For the text-containing cell, return its midpoint in (x, y) coordinate format. 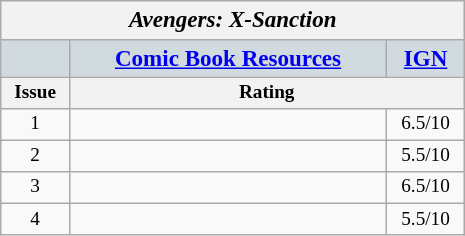
Rating (266, 93)
4 (35, 219)
3 (35, 188)
2 (35, 156)
Issue (35, 93)
Comic Book Resources (228, 58)
IGN (426, 58)
Avengers: X-Sanction (232, 20)
1 (35, 124)
